Search for the cell housing the specified text and yield its [x, y] center coordinate. 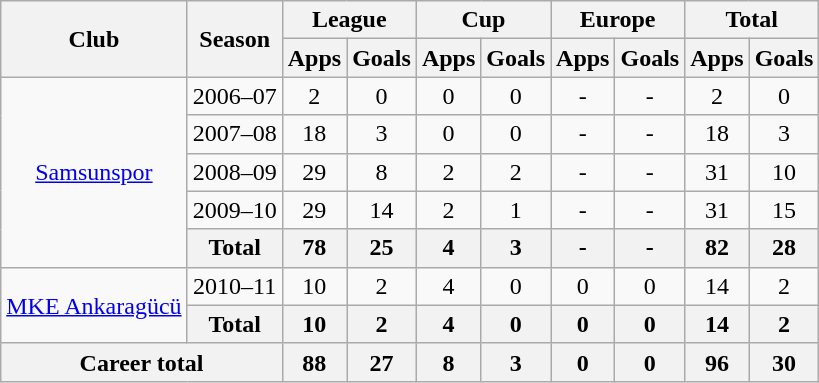
Europe [618, 20]
2008–09 [234, 172]
2007–08 [234, 134]
78 [314, 248]
27 [382, 362]
2010–11 [234, 286]
30 [784, 362]
Career total [142, 362]
League [349, 20]
25 [382, 248]
Season [234, 39]
Club [94, 39]
Samsunspor [94, 172]
2009–10 [234, 210]
96 [717, 362]
28 [784, 248]
15 [784, 210]
1 [516, 210]
Cup [483, 20]
MKE Ankaragücü [94, 305]
82 [717, 248]
88 [314, 362]
2006–07 [234, 96]
